Provide the [X, Y] coordinate of the cell's center where the given text is located.  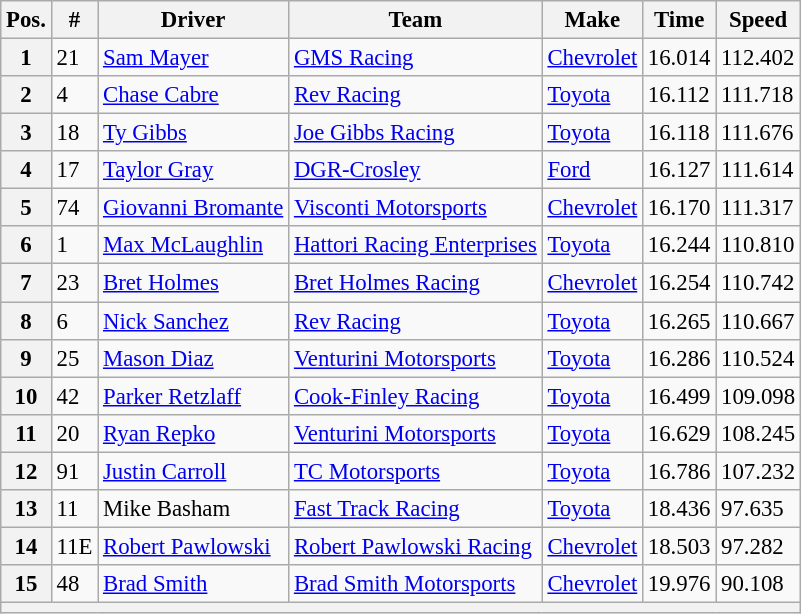
Pos. [26, 20]
13 [26, 509]
16.127 [680, 170]
Max McLaughlin [194, 245]
15 [26, 584]
Joe Gibbs Racing [416, 133]
Taylor Gray [194, 170]
Brad Smith Motorsports [416, 584]
Robert Pawlowski Racing [416, 546]
Driver [194, 20]
23 [74, 283]
8 [26, 321]
Make [592, 20]
16.786 [680, 471]
14 [26, 546]
Cook-Finley Racing [416, 396]
19.976 [680, 584]
11E [74, 546]
Hattori Racing Enterprises [416, 245]
17 [74, 170]
Robert Pawlowski [194, 546]
# [74, 20]
16.254 [680, 283]
74 [74, 208]
DGR-Crosley [416, 170]
97.282 [758, 546]
Nick Sanchez [194, 321]
2 [26, 95]
Giovanni Bromante [194, 208]
Ryan Repko [194, 433]
9 [26, 358]
16.118 [680, 133]
109.098 [758, 396]
42 [74, 396]
110.810 [758, 245]
Visconti Motorsports [416, 208]
110.742 [758, 283]
110.667 [758, 321]
16.244 [680, 245]
111.676 [758, 133]
16.499 [680, 396]
16.286 [680, 358]
18.436 [680, 509]
90.108 [758, 584]
Parker Retzlaff [194, 396]
Fast Track Racing [416, 509]
110.524 [758, 358]
10 [26, 396]
Mason Diaz [194, 358]
5 [26, 208]
Mike Basham [194, 509]
Ford [592, 170]
Bret Holmes [194, 283]
Sam Mayer [194, 58]
107.232 [758, 471]
Time [680, 20]
108.245 [758, 433]
GMS Racing [416, 58]
16.014 [680, 58]
Ty Gibbs [194, 133]
Justin Carroll [194, 471]
Bret Holmes Racing [416, 283]
Brad Smith [194, 584]
3 [26, 133]
21 [74, 58]
18.503 [680, 546]
111.317 [758, 208]
7 [26, 283]
16.265 [680, 321]
Chase Cabre [194, 95]
20 [74, 433]
16.170 [680, 208]
12 [26, 471]
48 [74, 584]
TC Motorsports [416, 471]
Speed [758, 20]
16.629 [680, 433]
111.718 [758, 95]
97.635 [758, 509]
25 [74, 358]
Team [416, 20]
16.112 [680, 95]
18 [74, 133]
91 [74, 471]
111.614 [758, 170]
112.402 [758, 58]
